Pinpoint the cell where the given text exists, returning its (x, y) midpoint coordinate. 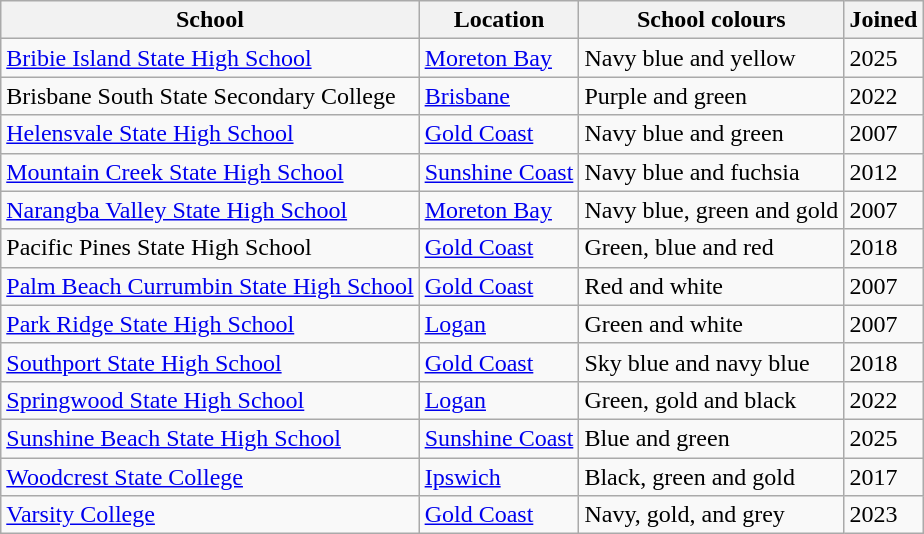
Green, gold and black (712, 400)
Ipswich (499, 477)
Narangba Valley State High School (210, 210)
Park Ridge State High School (210, 324)
Pacific Pines State High School (210, 248)
Woodcrest State College (210, 477)
Red and white (712, 286)
Blue and green (712, 438)
Bribie Island State High School (210, 58)
Location (499, 20)
Helensvale State High School (210, 134)
Joined (884, 20)
Navy blue and green (712, 134)
2023 (884, 515)
School colours (712, 20)
Navy blue and fuchsia (712, 172)
Varsity College (210, 515)
Black, green and gold (712, 477)
Springwood State High School (210, 400)
2017 (884, 477)
Brisbane (499, 96)
School (210, 20)
Navy blue and yellow (712, 58)
Brisbane South State Secondary College (210, 96)
Southport State High School (210, 362)
Purple and green (712, 96)
Mountain Creek State High School (210, 172)
Green and white (712, 324)
Sky blue and navy blue (712, 362)
Navy blue, green and gold (712, 210)
Sunshine Beach State High School (210, 438)
Palm Beach Currumbin State High School (210, 286)
Green, blue and red (712, 248)
Navy, gold, and grey (712, 515)
2012 (884, 172)
